Return [x, y] of the center of cell containing provided text 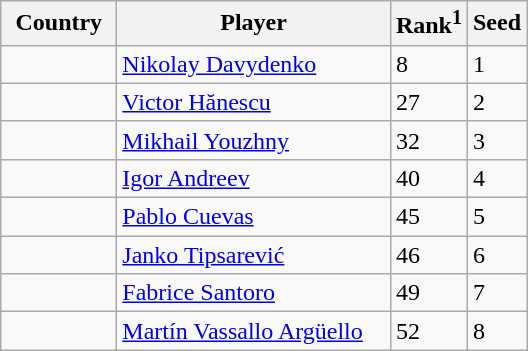
Rank1 [428, 24]
7 [496, 293]
Martín Vassallo Argüello [254, 331]
Nikolay Davydenko [254, 64]
46 [428, 255]
Mikhail Youzhny [254, 140]
Player [254, 24]
6 [496, 255]
Country [59, 24]
49 [428, 293]
Seed [496, 24]
40 [428, 178]
3 [496, 140]
Janko Tipsarević [254, 255]
Victor Hănescu [254, 102]
Fabrice Santoro [254, 293]
27 [428, 102]
Igor Andreev [254, 178]
5 [496, 217]
1 [496, 64]
32 [428, 140]
4 [496, 178]
Pablo Cuevas [254, 217]
52 [428, 331]
45 [428, 217]
2 [496, 102]
